Output the [x, y] coordinate of the center of the cell containing the given text.  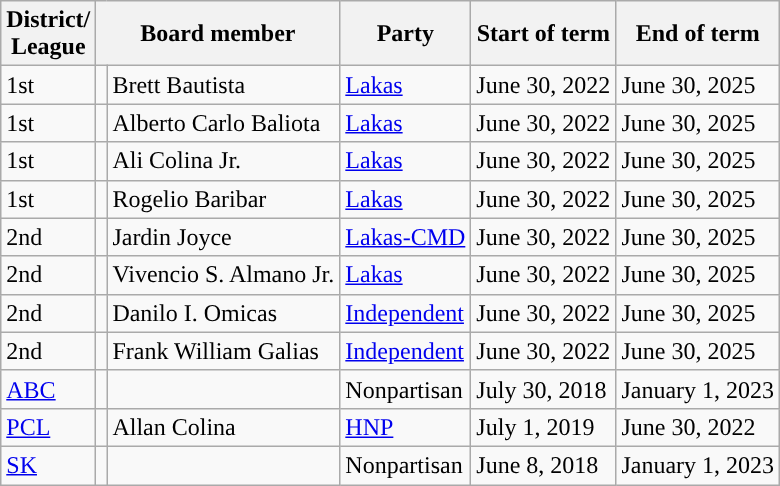
ABC [48, 389]
HNP [406, 427]
PCL [48, 427]
Jardin Joyce [224, 237]
Ali Colina Jr. [224, 161]
SK [48, 465]
July 30, 2018 [544, 389]
Lakas-CMD [406, 237]
End of term [698, 34]
Vivencio S. Almano Jr. [224, 275]
Alberto Carlo Baliota [224, 123]
Danilo I. Omicas [224, 313]
Rogelio Baribar [224, 199]
District/League [48, 34]
Allan Colina [224, 427]
July 1, 2019 [544, 427]
Brett Bautista [224, 85]
June 8, 2018 [544, 465]
Party [406, 34]
Frank William Galias [224, 351]
Start of term [544, 34]
Board member [218, 34]
